Pinpoint the cell where the given text exists, returning its [X, Y] midpoint coordinate. 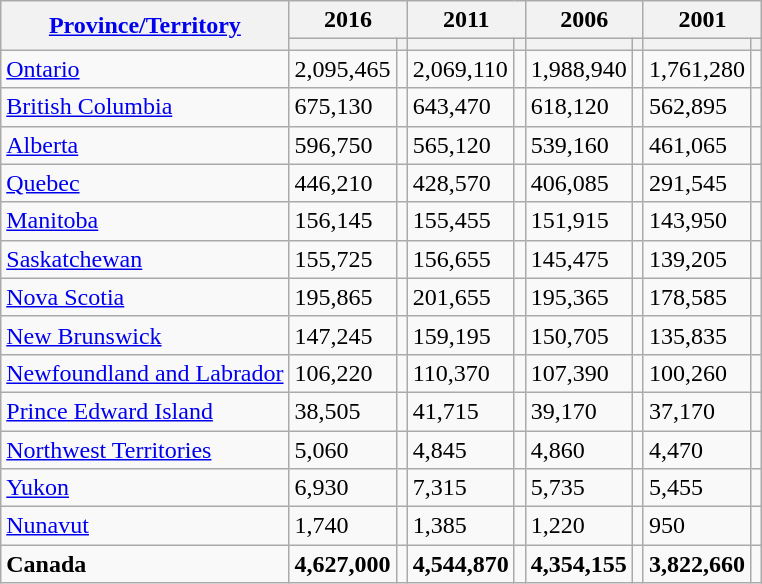
2006 [584, 20]
151,915 [578, 221]
Quebec [145, 183]
New Brunswick [145, 335]
291,545 [696, 183]
428,570 [460, 183]
1,761,280 [696, 69]
950 [696, 526]
4,544,870 [460, 564]
446,210 [342, 183]
5,455 [696, 488]
1,988,940 [578, 69]
2,069,110 [460, 69]
1,220 [578, 526]
41,715 [460, 411]
Manitoba [145, 221]
2001 [702, 20]
147,245 [342, 335]
100,260 [696, 373]
156,655 [460, 259]
135,835 [696, 335]
4,845 [460, 449]
618,120 [578, 107]
201,655 [460, 297]
5,735 [578, 488]
Prince Edward Island [145, 411]
406,085 [578, 183]
562,895 [696, 107]
6,930 [342, 488]
107,390 [578, 373]
Ontario [145, 69]
675,130 [342, 107]
4,860 [578, 449]
39,170 [578, 411]
155,455 [460, 221]
139,205 [696, 259]
Nova Scotia [145, 297]
110,370 [460, 373]
2016 [348, 20]
195,365 [578, 297]
Nunavut [145, 526]
106,220 [342, 373]
5,060 [342, 449]
1,385 [460, 526]
Yukon [145, 488]
Saskatchewan [145, 259]
4,354,155 [578, 564]
156,145 [342, 221]
Alberta [145, 145]
2,095,465 [342, 69]
461,065 [696, 145]
3,822,660 [696, 564]
155,725 [342, 259]
Province/Territory [145, 26]
596,750 [342, 145]
Newfoundland and Labrador [145, 373]
565,120 [460, 145]
37,170 [696, 411]
Canada [145, 564]
1,740 [342, 526]
195,865 [342, 297]
4,627,000 [342, 564]
159,195 [460, 335]
4,470 [696, 449]
2011 [466, 20]
143,950 [696, 221]
539,160 [578, 145]
38,505 [342, 411]
7,315 [460, 488]
643,470 [460, 107]
178,585 [696, 297]
150,705 [578, 335]
Northwest Territories [145, 449]
145,475 [578, 259]
British Columbia [145, 107]
